From the cell containing the given text, extract its center point as [X, Y] coordinate. 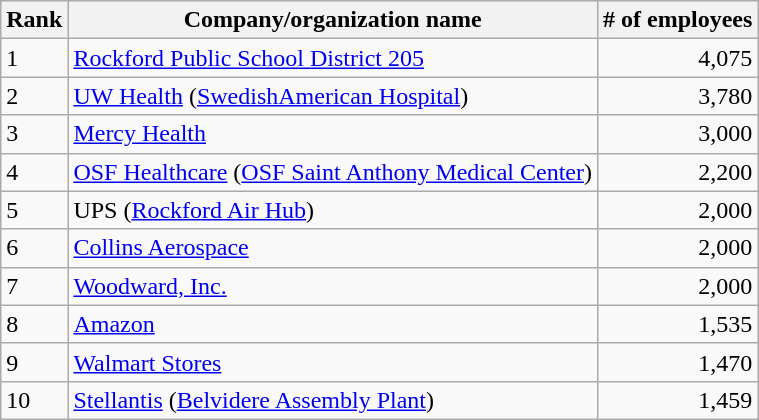
1,459 [678, 400]
10 [34, 400]
UPS (Rockford Air Hub) [333, 210]
3,780 [678, 96]
Rockford Public School District 205 [333, 58]
8 [34, 324]
9 [34, 362]
4 [34, 172]
OSF Healthcare (OSF Saint Anthony Medical Center) [333, 172]
UW Health (SwedishAmerican Hospital) [333, 96]
Walmart Stores [333, 362]
3,000 [678, 134]
Rank [34, 20]
# of employees [678, 20]
Collins Aerospace [333, 248]
6 [34, 248]
Company/organization name [333, 20]
2 [34, 96]
7 [34, 286]
Woodward, Inc. [333, 286]
Mercy Health [333, 134]
Stellantis (Belvidere Assembly Plant) [333, 400]
4,075 [678, 58]
3 [34, 134]
5 [34, 210]
1 [34, 58]
Amazon [333, 324]
1,470 [678, 362]
1,535 [678, 324]
2,200 [678, 172]
